Identify which cell holds the provided text, then report its [x, y] central coordinate. 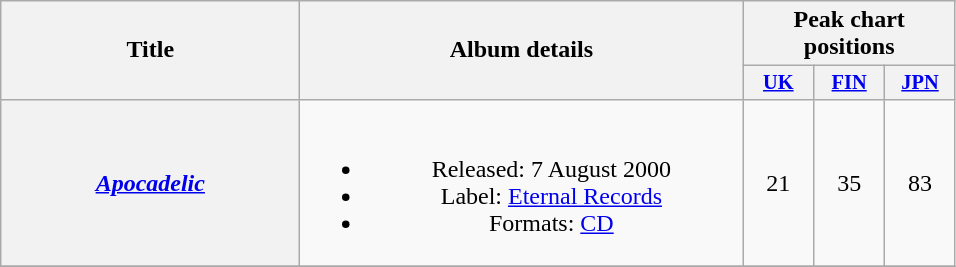
Album details [522, 50]
Title [150, 50]
Released: 7 August 2000Label: Eternal RecordsFormats: CD [522, 182]
21 [778, 182]
FIN [850, 83]
Peak chart positions [850, 34]
UK [778, 83]
Apocadelic [150, 182]
83 [920, 182]
35 [850, 182]
JPN [920, 83]
